From the cell containing the given text, extract its center point as (x, y) coordinate. 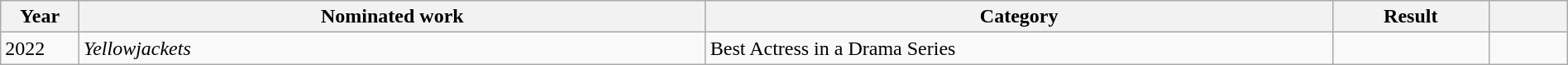
2022 (40, 48)
Best Actress in a Drama Series (1019, 48)
Result (1411, 17)
Yellowjackets (392, 48)
Category (1019, 17)
Nominated work (392, 17)
Year (40, 17)
